From the cell containing the given text, extract its center point as [x, y] coordinate. 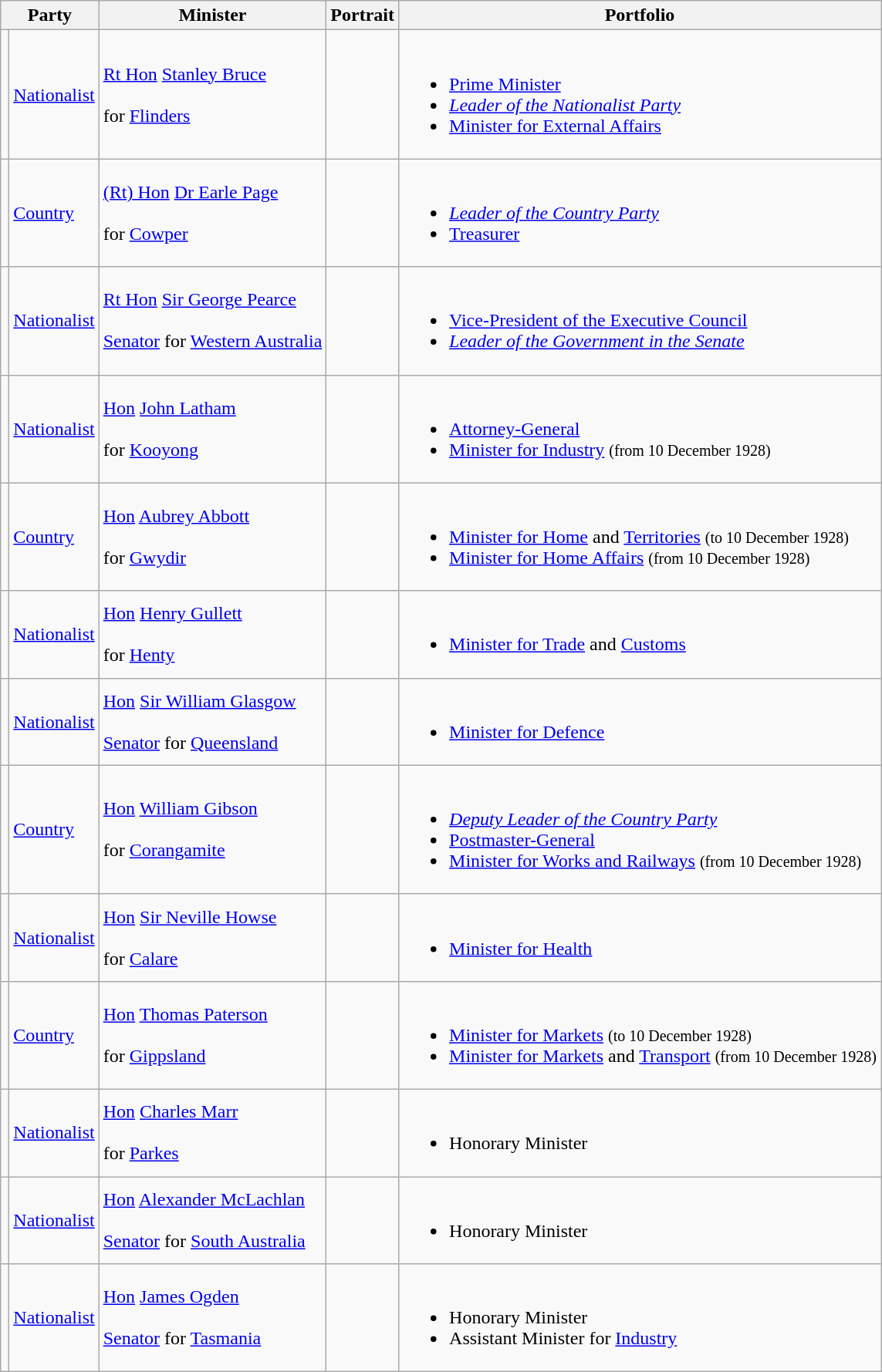
Hon Aubrey Abbott for Gwydir [213, 537]
Hon Thomas Paterson for Gippsland [213, 1035]
Deputy Leader of the Country PartyPostmaster-GeneralMinister for Works and Railways (from 10 December 1928) [640, 830]
Minister for Defence [640, 722]
Minister for Markets (to 10 December 1928)Minister for Markets and Transport (from 10 December 1928) [640, 1035]
Hon William Gibson for Corangamite [213, 830]
Hon Sir William Glasgow Senator for Queensland [213, 722]
(Rt) Hon Dr Earle Page for Cowper [213, 213]
Rt Hon Sir George Pearce Senator for Western Australia [213, 321]
Prime MinisterLeader of the Nationalist PartyMinister for External Affairs [640, 94]
Minister [213, 15]
Party [49, 15]
Leader of the Country PartyTreasurer [640, 213]
Portfolio [640, 15]
Rt Hon Stanley Bruce for Flinders [213, 94]
Hon Alexander McLachlan Senator for South Australia [213, 1220]
Vice-President of the Executive CouncilLeader of the Government in the Senate [640, 321]
Portrait [363, 15]
Hon Henry Gullett for Henty [213, 634]
Hon Sir Neville Howse for Calare [213, 938]
Hon James Ogden Senator for Tasmania [213, 1318]
Honorary MinisterAssistant Minister for Industry [640, 1318]
Minister for Health [640, 938]
Hon John Latham for Kooyong [213, 429]
Hon Charles Marr for Parkes [213, 1132]
Attorney-GeneralMinister for Industry (from 10 December 1928) [640, 429]
Minister for Home and Territories (to 10 December 1928)Minister for Home Affairs (from 10 December 1928) [640, 537]
Minister for Trade and Customs [640, 634]
